Search for the cell housing the specified text and yield its (X, Y) center coordinate. 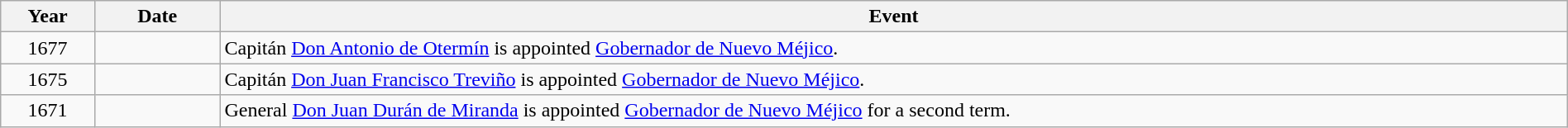
Capitán Don Juan Francisco Treviño is appointed Gobernador de Nuevo Méjico. (893, 79)
Year (48, 17)
Capitán Don Antonio de Otermín is appointed Gobernador de Nuevo Méjico. (893, 48)
1671 (48, 111)
General Don Juan Durán de Miranda is appointed Gobernador de Nuevo Méjico for a second term. (893, 111)
Date (157, 17)
Event (893, 17)
1675 (48, 79)
1677 (48, 48)
